Capture the cell that displays the provided text and extract its (x, y) central coordinate. 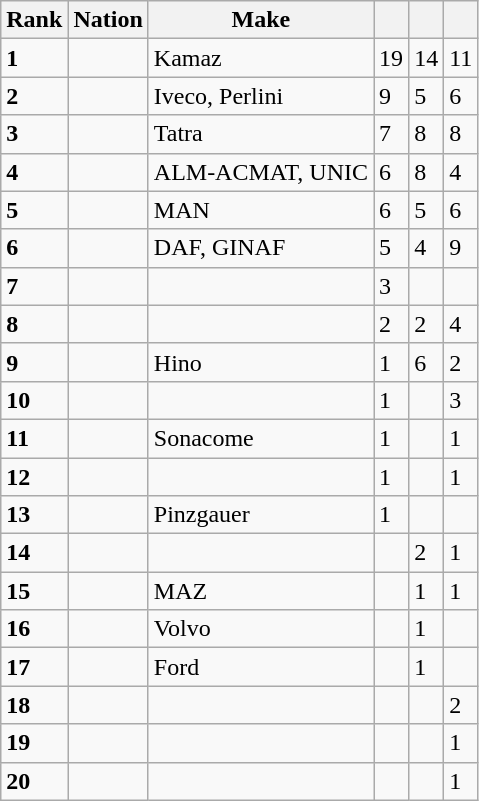
Pinzgauer (260, 515)
Hino (260, 362)
Volvo (260, 629)
Rank (34, 20)
12 (34, 477)
Iveco, Perlini (260, 96)
17 (34, 667)
13 (34, 515)
Kamaz (260, 58)
16 (34, 629)
ALM-ACMAT, UNIC (260, 172)
20 (34, 781)
MAZ (260, 591)
Sonacome (260, 438)
Make (260, 20)
10 (34, 400)
Ford (260, 667)
18 (34, 705)
15 (34, 591)
Tatra (260, 134)
MAN (260, 210)
Nation (108, 20)
DAF, GINAF (260, 248)
